From the cell containing the given text, extract its center point as (X, Y) coordinate. 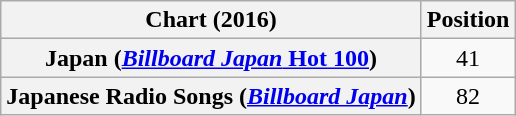
Japanese Radio Songs (Billboard Japan) (211, 96)
82 (468, 96)
Chart (2016) (211, 20)
Japan (Billboard Japan Hot 100) (211, 58)
41 (468, 58)
Position (468, 20)
